Provide the (x, y) coordinate of the cell's center where the given text is located.  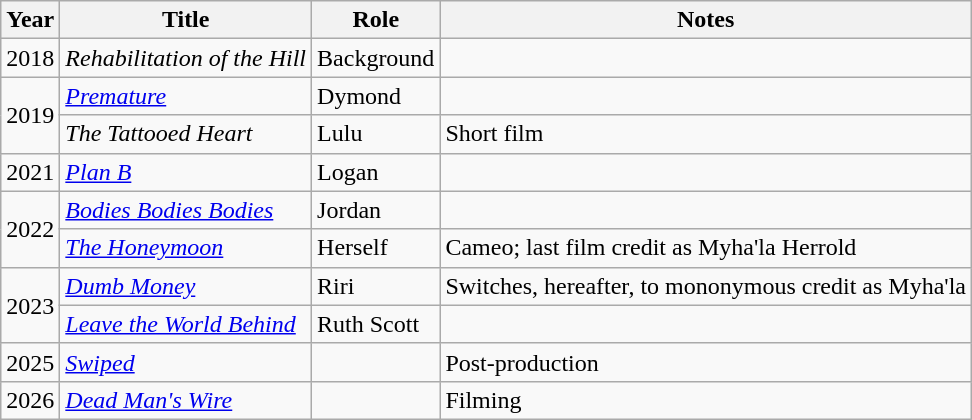
Leave the World Behind (186, 324)
2019 (30, 115)
The Tattooed Heart (186, 134)
Title (186, 20)
Dymond (376, 96)
Logan (376, 172)
2025 (30, 362)
The Honeymoon (186, 248)
Lulu (376, 134)
Role (376, 20)
Switches, hereafter, to mononymous credit as Myha'la (706, 286)
2026 (30, 400)
Herself (376, 248)
Jordan (376, 210)
Dumb Money (186, 286)
Plan B (186, 172)
Post-production (706, 362)
2022 (30, 229)
Dead Man's Wire (186, 400)
Ruth Scott (376, 324)
Notes (706, 20)
Short film (706, 134)
Riri (376, 286)
Bodies Bodies Bodies (186, 210)
2018 (30, 58)
Cameo; last film credit as Myha'la Herrold (706, 248)
Filming (706, 400)
Rehabilitation of the Hill (186, 58)
Premature (186, 96)
Background (376, 58)
2023 (30, 305)
Swiped (186, 362)
Year (30, 20)
2021 (30, 172)
